From the cell containing the given text, extract its center point as (x, y) coordinate. 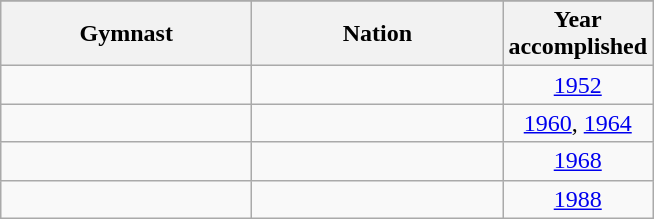
Year accomplished (578, 34)
Gymnast (126, 34)
1960, 1964 (578, 123)
1988 (578, 199)
1952 (578, 85)
Nation (378, 34)
1968 (578, 161)
